Detect which cell encompasses the target text, then output its (x, y) center coordinate. 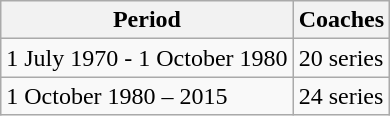
Coaches (341, 20)
Period (147, 20)
1 October 1980 – 2015 (147, 96)
20 series (341, 58)
24 series (341, 96)
1 July 1970 - 1 October 1980 (147, 58)
